For the text-containing cell, return its midpoint in [X, Y] coordinate format. 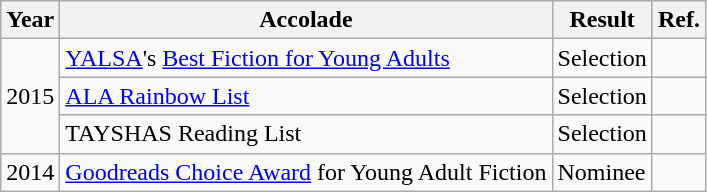
2015 [30, 96]
YALSA's Best Fiction for Young Adults [306, 58]
Result [602, 20]
2014 [30, 172]
TAYSHAS Reading List [306, 134]
Ref. [678, 20]
Year [30, 20]
Goodreads Choice Award for Young Adult Fiction [306, 172]
Accolade [306, 20]
Nominee [602, 172]
ALA Rainbow List [306, 96]
